Return [X, Y] of the center of cell containing provided text 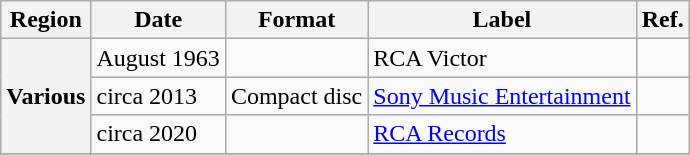
Region [46, 20]
Sony Music Entertainment [502, 96]
RCA Victor [502, 58]
circa 2013 [158, 96]
circa 2020 [158, 134]
Format [296, 20]
Date [158, 20]
Ref. [662, 20]
Various [46, 96]
Compact disc [296, 96]
Label [502, 20]
August 1963 [158, 58]
RCA Records [502, 134]
